Capture the cell that displays the provided text and extract its [x, y] central coordinate. 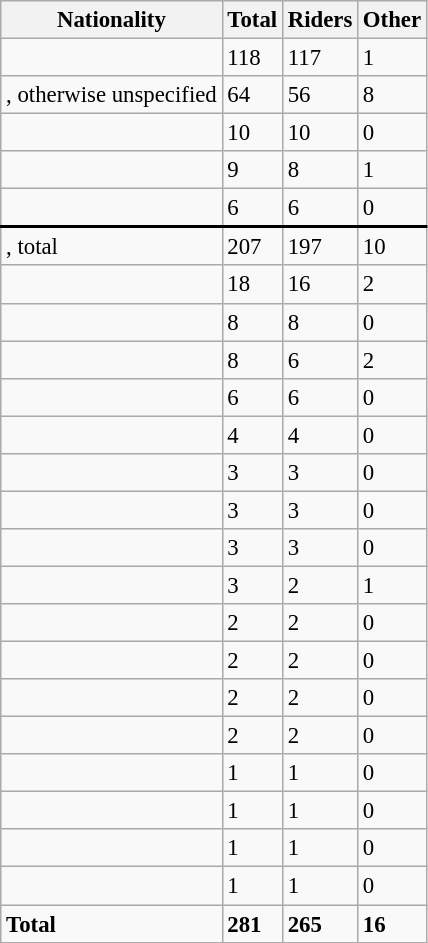
207 [252, 246]
281 [252, 924]
265 [320, 924]
64 [252, 95]
9 [252, 170]
117 [320, 58]
, otherwise unspecified [112, 95]
Other [392, 20]
Riders [320, 20]
18 [252, 285]
197 [320, 246]
Nationality [112, 20]
, total [112, 246]
56 [320, 95]
118 [252, 58]
